For the text-containing cell, return its midpoint in (X, Y) coordinate format. 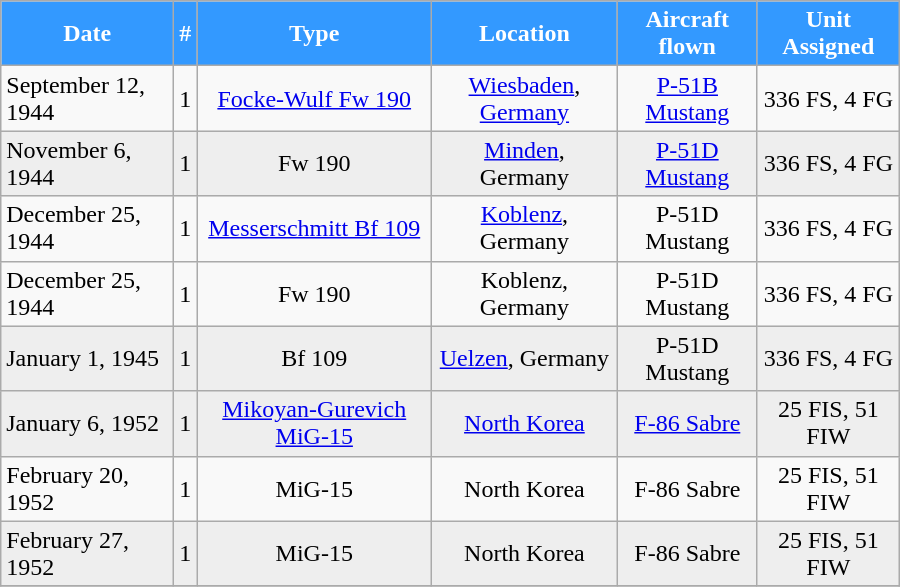
Unit Assigned (828, 34)
November 6, 1944 (88, 164)
January 1, 1945 (88, 358)
# (186, 34)
Messerschmitt Bf 109 (314, 228)
Wiesbaden, Germany (524, 98)
P-51B Mustang (687, 98)
Location (524, 34)
Bf 109 (314, 358)
Date (88, 34)
Focke-Wulf Fw 190 (314, 98)
January 6, 1952 (88, 424)
Uelzen, Germany (524, 358)
Type (314, 34)
Mikoyan-Gurevich MiG-15 (314, 424)
February 20, 1952 (88, 488)
September 12, 1944 (88, 98)
February 27, 1952 (88, 554)
Aircraft flown (687, 34)
Minden, Germany (524, 164)
